For the text-containing cell, return its midpoint in (X, Y) coordinate format. 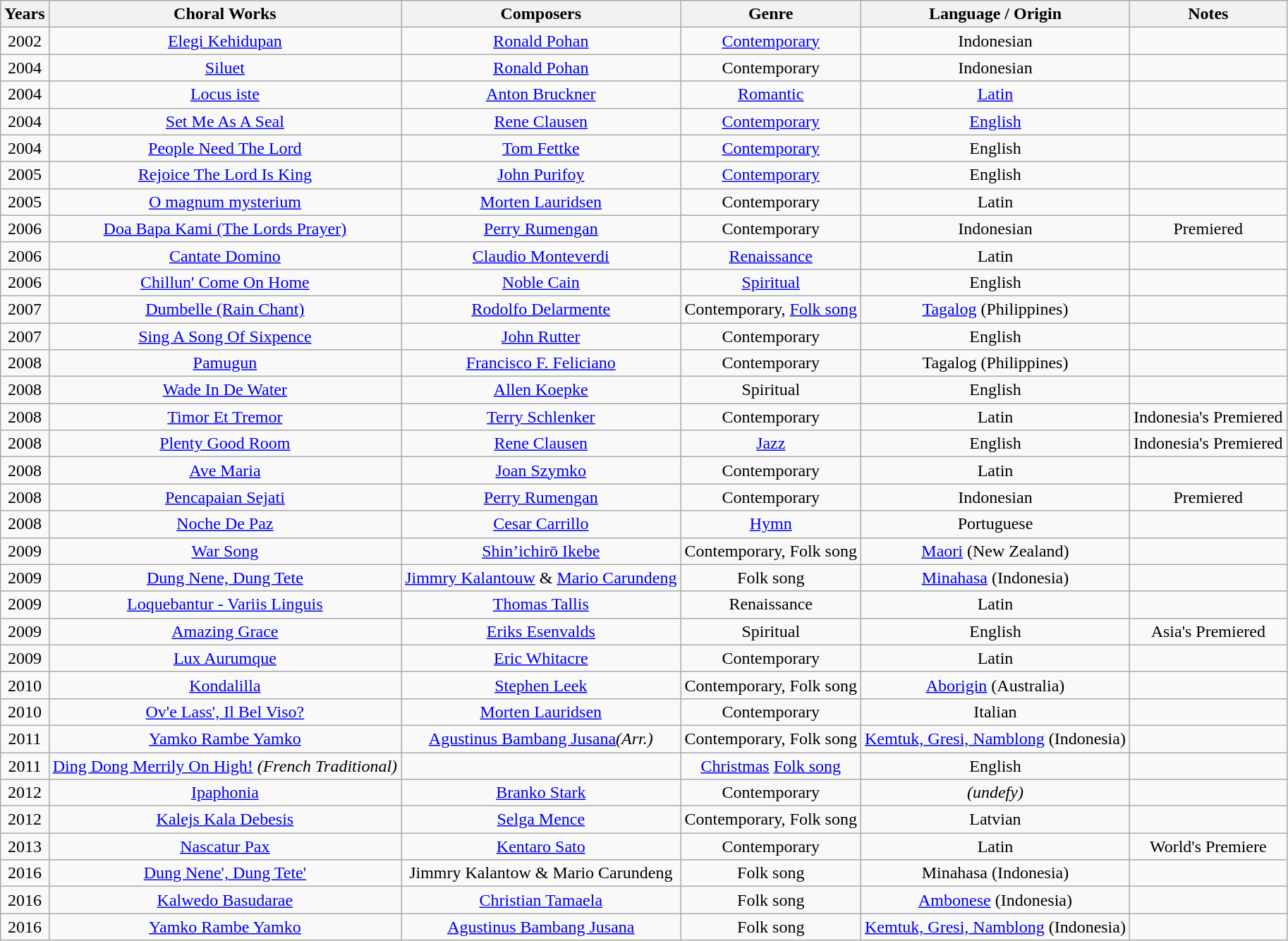
Anton Bruckner (541, 95)
Ov'e Lass', Il Bel Viso? (224, 712)
2013 (25, 846)
Rejoice The Lord Is King (224, 175)
Ding Dong Merrily On High! (French Traditional) (224, 765)
Plenty Good Room (224, 444)
Cantate Domino (224, 255)
Selga Mence (541, 820)
Christian Tamaela (541, 900)
Romantic (771, 95)
World's Premiere (1208, 846)
Maori (New Zealand) (995, 551)
Kalejs Kala Debesis (224, 820)
Doa Bapa Kami (The Lords Prayer) (224, 229)
Christmas Folk song (771, 765)
Aborigin (Australia) (995, 685)
Notes (1208, 14)
Shin’ichirō Ikebe (541, 551)
Branko Stark (541, 793)
Eric Whitacre (541, 658)
Language / Origin (995, 14)
Agustinus Bambang Jusana (541, 927)
Jazz (771, 444)
Hymn (771, 524)
John Rutter (541, 336)
Latvian (995, 820)
Timor Et Tremor (224, 417)
Joan Szymko (541, 470)
Kentaro Sato (541, 846)
2002 (25, 41)
Jimmry Kalantow & Mario Carundeng (541, 873)
Stephen Leek (541, 685)
Jimmry Kalantouw & Mario Carundeng (541, 578)
John Purifoy (541, 175)
Genre (771, 14)
Eriks Esenvalds (541, 631)
Dumbelle (Rain Chant) (224, 309)
Agustinus Bambang Jusana(Arr.) (541, 739)
Tom Fettke (541, 148)
Locus iste (224, 95)
Noche De Paz (224, 524)
Loquebantur - Variis Linguis (224, 605)
Years (25, 14)
Choral Works (224, 14)
(undefy) (995, 793)
Dung Nene', Dung Tete' (224, 873)
Wade In De Water (224, 390)
Thomas Tallis (541, 605)
Cesar Carrillo (541, 524)
Ave Maria (224, 470)
Noble Cain (541, 282)
Asia's Premiered (1208, 631)
Composers (541, 14)
Dung Nene, Dung Tete (224, 578)
Chillun' Come On Home (224, 282)
Sing A Song Of Sixpence (224, 336)
Ipaphonia (224, 793)
Claudio Monteverdi (541, 255)
Pencapaian Sejati (224, 497)
Kalwedo Basudarae (224, 900)
Nascatur Pax (224, 846)
War Song (224, 551)
Lux Aurumque (224, 658)
O magnum mysterium (224, 202)
Ambonese (Indonesia) (995, 900)
Italian (995, 712)
Amazing Grace (224, 631)
Terry Schlenker (541, 417)
Francisco F. Feliciano (541, 363)
Rodolfo Delarmente (541, 309)
Siluet (224, 68)
Kondalilla (224, 685)
Allen Koepke (541, 390)
Portuguese (995, 524)
Elegi Kehidupan (224, 41)
Set Me As A Seal (224, 121)
People Need The Lord (224, 148)
Pamugun (224, 363)
